Pinpoint the cell where the given text exists, returning its [x, y] midpoint coordinate. 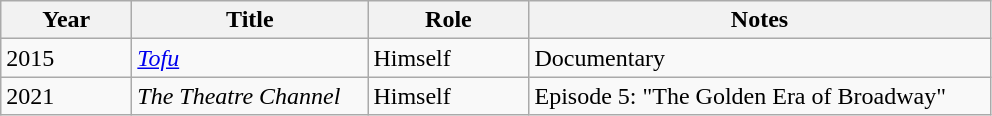
2015 [66, 58]
Tofu [250, 58]
Notes [760, 20]
The Theatre Channel [250, 96]
Year [66, 20]
Title [250, 20]
Episode 5: "The Golden Era of Broadway" [760, 96]
2021 [66, 96]
Role [448, 20]
Documentary [760, 58]
